Capture the cell that displays the provided text and extract its [X, Y] central coordinate. 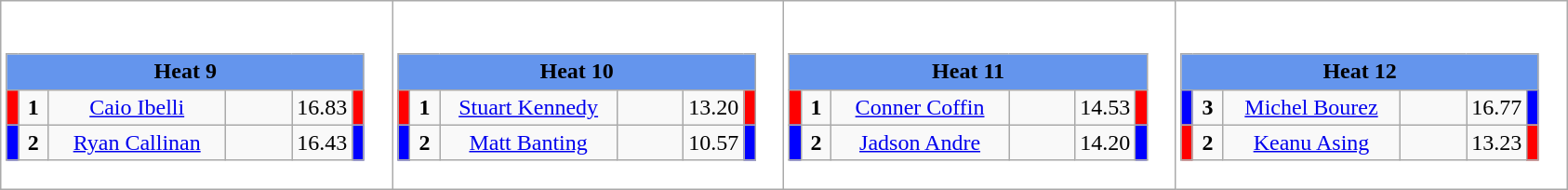
Heat 9 1 Caio Ibelli 16.83 2 Ryan Callinan 16.43 [197, 95]
16.43 [322, 142]
Ryan Callinan [138, 142]
Conner Coffin [921, 107]
14.20 [1105, 142]
Keanu Asing [1311, 142]
Heat 10 [577, 72]
10.57 [714, 142]
Heat 11 1 Conner Coffin 14.53 2 Jadson Andre 14.20 [980, 95]
Heat 12 [1360, 72]
Jadson Andre [921, 142]
13.23 [1497, 142]
Matt Banting [528, 142]
16.77 [1497, 107]
Heat 9 [185, 72]
Heat 12 3 Michel Bourez 16.77 2 Keanu Asing 13.23 [1371, 95]
Stuart Kennedy [528, 107]
Heat 10 1 Stuart Kennedy 13.20 2 Matt Banting 10.57 [588, 95]
13.20 [714, 107]
16.83 [322, 107]
14.53 [1105, 107]
Caio Ibelli [138, 107]
3 [1207, 107]
Michel Bourez [1311, 107]
Heat 11 [968, 72]
